Capture the cell that displays the provided text and extract its [X, Y] central coordinate. 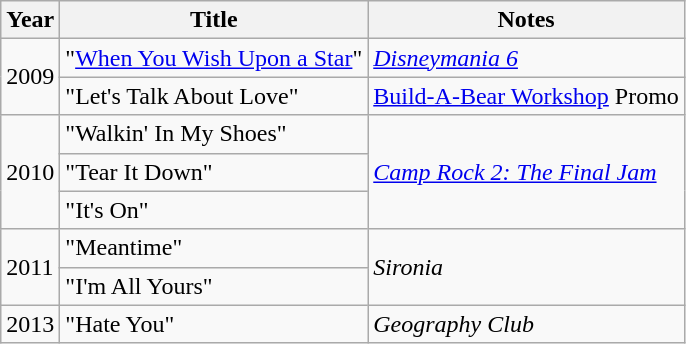
Year [30, 20]
Build-A-Bear Workshop Promo [526, 96]
"Let's Talk About Love" [214, 96]
Title [214, 20]
Notes [526, 20]
2013 [30, 324]
"Walkin' In My Shoes" [214, 134]
2011 [30, 267]
"It's On" [214, 210]
2010 [30, 172]
"I'm All Yours" [214, 286]
"When You Wish Upon a Star" [214, 58]
Sironia [526, 267]
"Meantime" [214, 248]
"Hate You" [214, 324]
2009 [30, 77]
Disneymania 6 [526, 58]
"Tear It Down" [214, 172]
Geography Club [526, 324]
Camp Rock 2: The Final Jam [526, 172]
